Pinpoint the cell where the given text exists, returning its (x, y) midpoint coordinate. 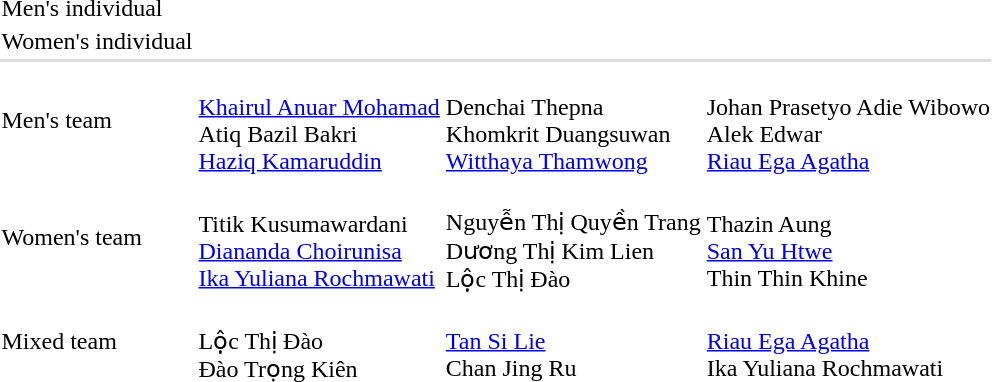
Men's team (97, 120)
Women's individual (97, 41)
Denchai ThepnaKhomkrit DuangsuwanWitthaya Thamwong (573, 120)
Khairul Anuar MohamadAtiq Bazil BakriHaziq Kamaruddin (319, 120)
Women's team (97, 237)
Titik KusumawardaniDiananda ChoirunisaIka Yuliana Rochmawati (319, 237)
Nguyễn Thị Quyền TrangDương Thị Kim LienLộc Thị Đào (573, 237)
Thazin AungSan Yu HtweThin Thin Khine (848, 237)
Johan Prasetyo Adie WibowoAlek EdwarRiau Ega Agatha (848, 120)
